Pinpoint the cell where the given text exists, returning its (x, y) midpoint coordinate. 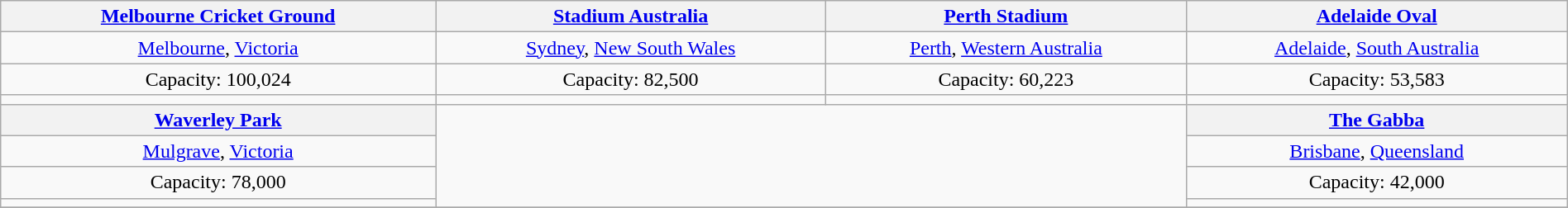
Melbourne, Victoria (218, 48)
Capacity: 60,223 (1006, 79)
Adelaide Oval (1376, 17)
Brisbane, Queensland (1376, 151)
Perth Stadium (1006, 17)
The Gabba (1376, 120)
Perth, Western Australia (1006, 48)
Melbourne Cricket Ground (218, 17)
Capacity: 53,583 (1376, 79)
Stadium Australia (631, 17)
Capacity: 42,000 (1376, 182)
Waverley Park (218, 120)
Capacity: 82,500 (631, 79)
Sydney, New South Wales (631, 48)
Capacity: 100,024 (218, 79)
Adelaide, South Australia (1376, 48)
Capacity: 78,000 (218, 182)
Mulgrave, Victoria (218, 151)
